For the text-containing cell, return its midpoint in [x, y] coordinate format. 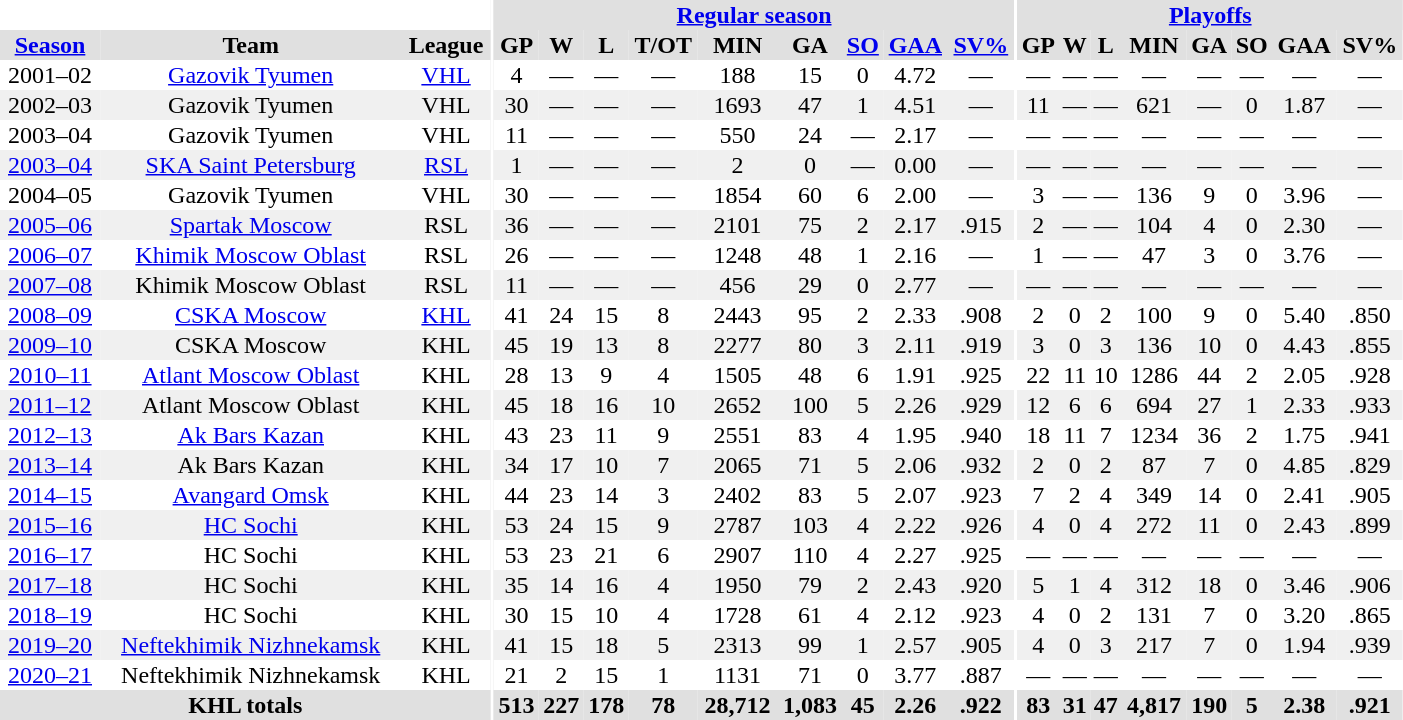
2009–10 [50, 345]
79 [810, 585]
.933 [1370, 405]
31 [1074, 705]
2.38 [1304, 705]
3.20 [1304, 615]
2.06 [916, 465]
.921 [1370, 705]
26 [516, 255]
.915 [981, 225]
1131 [738, 675]
2443 [738, 315]
110 [810, 555]
2313 [738, 645]
456 [738, 285]
.929 [981, 405]
2008–09 [50, 315]
2.27 [916, 555]
131 [1154, 615]
1.94 [1304, 645]
272 [1154, 525]
1248 [738, 255]
Playoffs [1210, 15]
2907 [738, 555]
2.41 [1304, 495]
4.43 [1304, 345]
League [446, 45]
2018–19 [50, 615]
.850 [1370, 315]
3.76 [1304, 255]
1728 [738, 615]
27 [1210, 405]
.932 [981, 465]
34 [516, 465]
T/OT [664, 45]
4.51 [916, 105]
.940 [981, 435]
1286 [1154, 375]
2010–11 [50, 375]
2011–12 [50, 405]
2005–06 [50, 225]
2.22 [916, 525]
29 [810, 285]
2017–18 [50, 585]
.926 [981, 525]
2001–02 [50, 75]
95 [810, 315]
.922 [981, 705]
2.57 [916, 645]
Avangard Omsk [250, 495]
1854 [738, 195]
.855 [1370, 345]
2019–20 [50, 645]
1,083 [810, 705]
104 [1154, 225]
1.95 [916, 435]
2551 [738, 435]
43 [516, 435]
.941 [1370, 435]
1.75 [1304, 435]
.919 [981, 345]
80 [810, 345]
.865 [1370, 615]
Regular season [754, 15]
2.16 [916, 255]
227 [562, 705]
.939 [1370, 645]
28,712 [738, 705]
190 [1210, 705]
3.46 [1304, 585]
2.30 [1304, 225]
2007–08 [50, 285]
1950 [738, 585]
61 [810, 615]
78 [664, 705]
.920 [981, 585]
KHL totals [246, 705]
4.85 [1304, 465]
349 [1154, 495]
19 [562, 345]
60 [810, 195]
SKA Saint Petersburg [250, 165]
2.05 [1304, 375]
2020–21 [50, 675]
621 [1154, 105]
3.77 [916, 675]
2016–17 [50, 555]
87 [1154, 465]
4,817 [1154, 705]
694 [1154, 405]
Team [250, 45]
2065 [738, 465]
312 [1154, 585]
28 [516, 375]
2013–14 [50, 465]
2.00 [916, 195]
17 [562, 465]
Spartak Moscow [250, 225]
2787 [738, 525]
2012–13 [50, 435]
75 [810, 225]
.887 [981, 675]
2.12 [916, 615]
22 [1038, 375]
.899 [1370, 525]
188 [738, 75]
4.72 [916, 75]
217 [1154, 645]
2006–07 [50, 255]
1693 [738, 105]
2.07 [916, 495]
2402 [738, 495]
178 [606, 705]
2277 [738, 345]
.928 [1370, 375]
.829 [1370, 465]
3.96 [1304, 195]
550 [738, 135]
5.40 [1304, 315]
2002–03 [50, 105]
35 [516, 585]
0.00 [916, 165]
1234 [1154, 435]
1.87 [1304, 105]
.906 [1370, 585]
2101 [738, 225]
1505 [738, 375]
513 [516, 705]
2.11 [916, 345]
1.91 [916, 375]
2004–05 [50, 195]
99 [810, 645]
2652 [738, 405]
2.77 [916, 285]
.908 [981, 315]
Season [50, 45]
103 [810, 525]
2014–15 [50, 495]
12 [1038, 405]
2015–16 [50, 525]
